Scan for the cell matching the given text and deliver its (X, Y) coordinate at center. 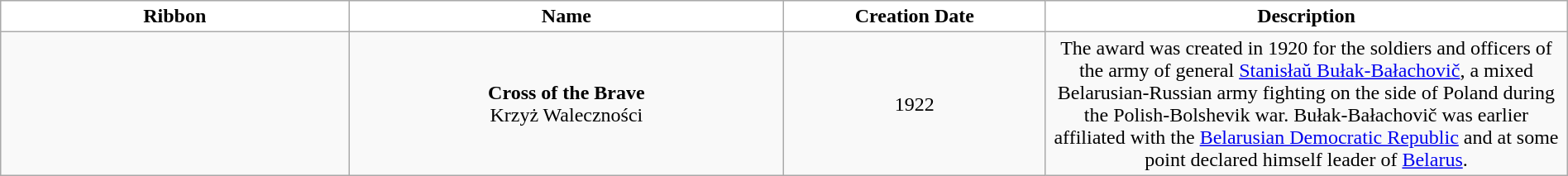
Cross of the BraveKrzyż Waleczności (566, 104)
1922 (915, 104)
Ribbon (175, 17)
Description (1307, 17)
Name (566, 17)
Creation Date (915, 17)
